Output the [x, y] coordinate of the center of the cell containing the given text.  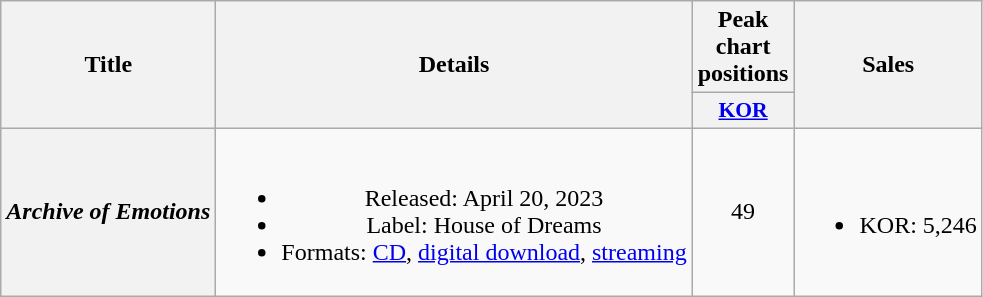
Details [454, 65]
KOR [743, 111]
Released: April 20, 2023Label: House of DreamsFormats: CD, digital download, streaming [454, 212]
Sales [888, 65]
Archive of Emotions [108, 212]
KOR: 5,246 [888, 212]
Title [108, 65]
Peak chart positions [743, 47]
49 [743, 212]
